Search for the cell housing the specified text and yield its (X, Y) center coordinate. 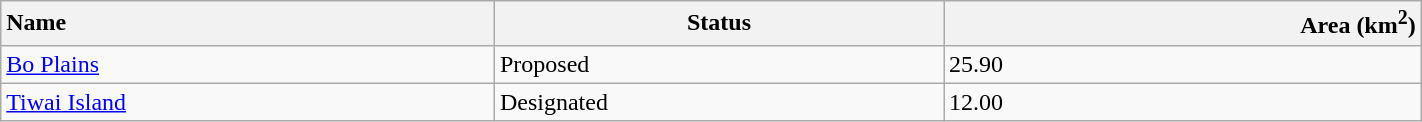
Designated (718, 102)
Tiwai Island (248, 102)
Bo Plains (248, 64)
Area (km2) (1183, 24)
Proposed (718, 64)
25.90 (1183, 64)
Status (718, 24)
12.00 (1183, 102)
Name (248, 24)
